Search for the cell housing the specified text and yield its (X, Y) center coordinate. 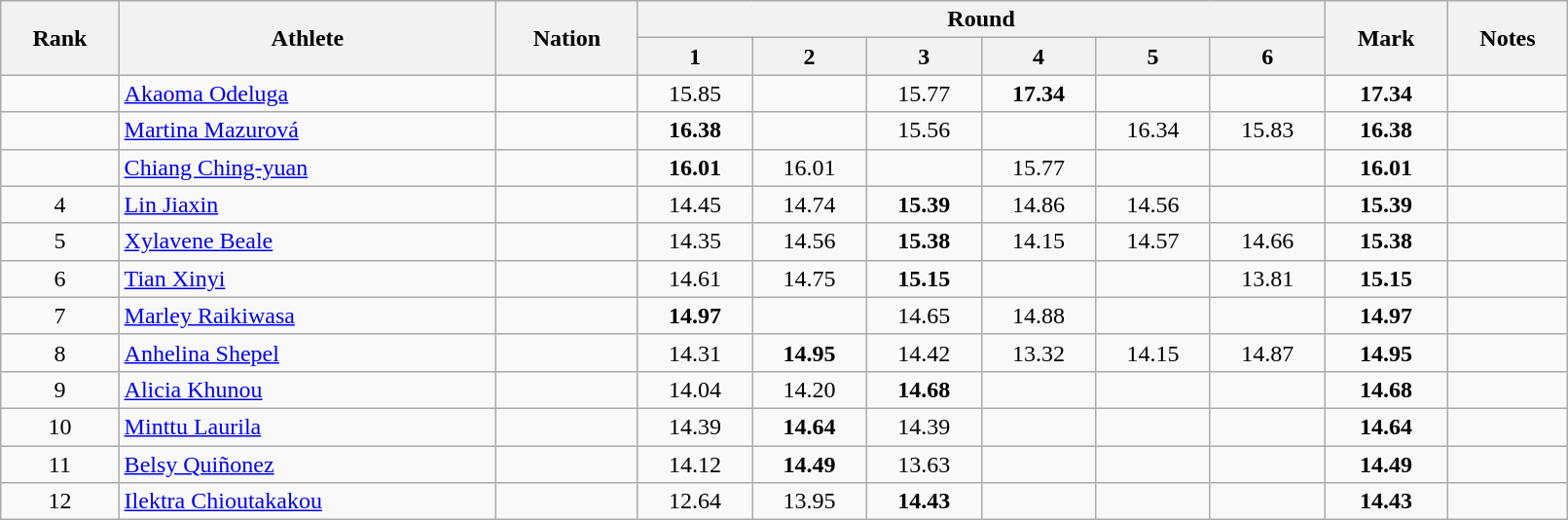
Martina Mazurová (308, 130)
Chiang Ching-yuan (308, 167)
Notes (1508, 38)
Akaoma Odeluga (308, 93)
Lin Jiaxin (308, 204)
Mark (1386, 38)
14.35 (695, 241)
16.34 (1153, 130)
Round (981, 19)
Ilektra Chioutakakou (308, 501)
14.04 (695, 390)
Xylavene Beale (308, 241)
Belsy Quiñonez (308, 464)
14.66 (1267, 241)
14.88 (1039, 316)
13.95 (810, 501)
13.63 (924, 464)
14.74 (810, 204)
10 (60, 427)
14.86 (1039, 204)
14.31 (695, 353)
15.56 (924, 130)
14.45 (695, 204)
1 (695, 56)
2 (810, 56)
8 (60, 353)
Minttu Laurila (308, 427)
12 (60, 501)
12.64 (695, 501)
7 (60, 316)
14.65 (924, 316)
9 (60, 390)
14.61 (695, 279)
Alicia Khunou (308, 390)
14.42 (924, 353)
Marley Raikiwasa (308, 316)
13.81 (1267, 279)
11 (60, 464)
14.75 (810, 279)
14.57 (1153, 241)
15.85 (695, 93)
15.83 (1267, 130)
Rank (60, 38)
14.87 (1267, 353)
Athlete (308, 38)
14.20 (810, 390)
3 (924, 56)
Tian Xinyi (308, 279)
14.12 (695, 464)
Anhelina Shepel (308, 353)
13.32 (1039, 353)
Nation (566, 38)
